Search for the cell housing the specified text and yield its (X, Y) center coordinate. 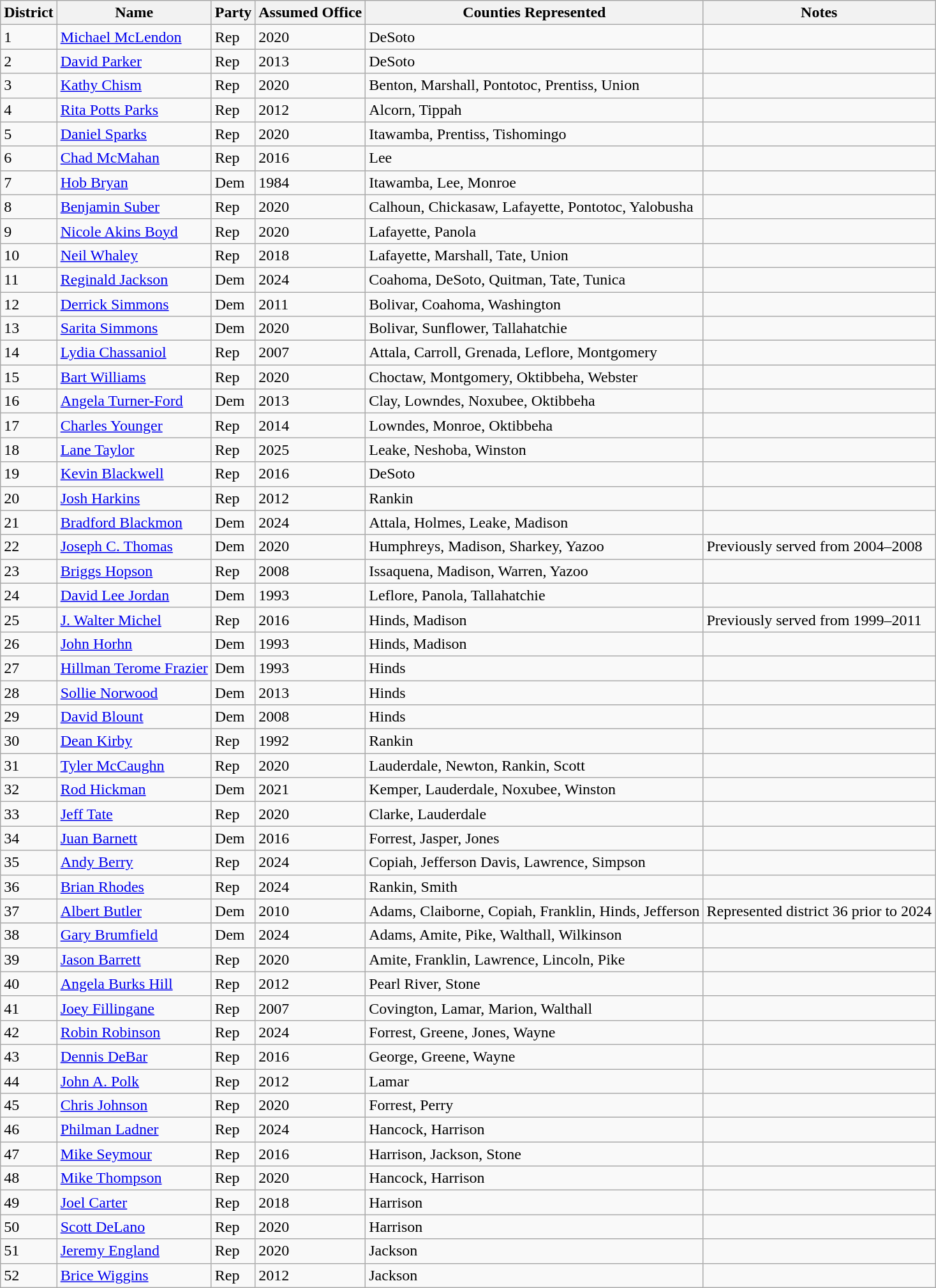
Benton, Marshall, Pontotoc, Prentiss, Union (535, 85)
Michael McLendon (134, 37)
Sarita Simmons (134, 329)
25 (29, 619)
15 (29, 377)
45 (29, 1106)
37 (29, 911)
21 (29, 522)
48 (29, 1178)
2011 (310, 304)
Lane Taylor (134, 450)
13 (29, 329)
Clarke, Lauderdale (535, 814)
District (29, 13)
Humphreys, Madison, Sharkey, Yazoo (535, 547)
1 (29, 37)
Coahoma, DeSoto, Quitman, Tate, Tunica (535, 279)
Kathy Chism (134, 85)
Benjamin Suber (134, 207)
David Parker (134, 61)
Derrick Simmons (134, 304)
11 (29, 279)
Dennis DeBar (134, 1056)
Robin Robinson (134, 1032)
Mike Seymour (134, 1154)
41 (29, 1008)
43 (29, 1056)
Lauderdale, Newton, Rankin, Scott (535, 766)
30 (29, 741)
Copiah, Jefferson Davis, Lawrence, Simpson (535, 862)
Kevin Blackwell (134, 474)
23 (29, 571)
5 (29, 134)
Attala, Carroll, Grenada, Leflore, Montgomery (535, 353)
Rita Potts Parks (134, 110)
Lafayette, Panola (535, 231)
Brice Wiggins (134, 1275)
Itawamba, Lee, Monroe (535, 182)
Bart Williams (134, 377)
Notes (819, 13)
Adams, Claiborne, Copiah, Franklin, Hinds, Jefferson (535, 911)
14 (29, 353)
1984 (310, 182)
Forrest, Perry (535, 1106)
Scott DeLano (134, 1227)
Counties Represented (535, 13)
Pearl River, Stone (535, 984)
Lafayette, Marshall, Tate, Union (535, 255)
Chad McMahan (134, 158)
50 (29, 1227)
Charles Younger (134, 426)
4 (29, 110)
Chris Johnson (134, 1106)
Hillman Terome Frazier (134, 668)
Rod Hickman (134, 790)
17 (29, 426)
35 (29, 862)
Alcorn, Tippah (535, 110)
Andy Berry (134, 862)
47 (29, 1154)
Joseph C. Thomas (134, 547)
Covington, Lamar, Marion, Walthall (535, 1008)
Jeff Tate (134, 814)
38 (29, 935)
7 (29, 182)
10 (29, 255)
Lamar (535, 1081)
Leflore, Panola, Tallahatchie (535, 595)
Rankin, Smith (535, 887)
Itawamba, Prentiss, Tishomingo (535, 134)
George, Greene, Wayne (535, 1056)
Harrison, Jackson, Stone (535, 1154)
Kemper, Lauderdale, Noxubee, Winston (535, 790)
Clay, Lowndes, Noxubee, Oktibbeha (535, 401)
44 (29, 1081)
Lee (535, 158)
24 (29, 595)
36 (29, 887)
33 (29, 814)
Adams, Amite, Pike, Walthall, Wilkinson (535, 935)
46 (29, 1130)
3 (29, 85)
John Horhn (134, 644)
Josh Harkins (134, 498)
J. Walter Michel (134, 619)
Juan Barnett (134, 838)
1992 (310, 741)
27 (29, 668)
Name (134, 13)
2025 (310, 450)
2 (29, 61)
Assumed Office (310, 13)
Brian Rhodes (134, 887)
Angela Turner-Ford (134, 401)
31 (29, 766)
Mike Thompson (134, 1178)
Jason Barrett (134, 959)
Reginald Jackson (134, 279)
34 (29, 838)
Sollie Norwood (134, 692)
6 (29, 158)
Amite, Franklin, Lawrence, Lincoln, Pike (535, 959)
32 (29, 790)
Daniel Sparks (134, 134)
2021 (310, 790)
Nicole Akins Boyd (134, 231)
Previously served from 2004–2008 (819, 547)
28 (29, 692)
Attala, Holmes, Leake, Madison (535, 522)
Forrest, Jasper, Jones (535, 838)
John A. Polk (134, 1081)
8 (29, 207)
39 (29, 959)
Represented district 36 prior to 2024 (819, 911)
Issaquena, Madison, Warren, Yazoo (535, 571)
29 (29, 717)
Choctaw, Montgomery, Oktibbeha, Webster (535, 377)
Tyler McCaughn (134, 766)
Angela Burks Hill (134, 984)
18 (29, 450)
Bradford Blackmon (134, 522)
Hob Bryan (134, 182)
49 (29, 1203)
52 (29, 1275)
12 (29, 304)
Calhoun, Chickasaw, Lafayette, Pontotoc, Yalobusha (535, 207)
Philman Ladner (134, 1130)
Briggs Hopson (134, 571)
40 (29, 984)
Bolivar, Coahoma, Washington (535, 304)
David Blount (134, 717)
16 (29, 401)
Neil Whaley (134, 255)
Previously served from 1999–2011 (819, 619)
Gary Brumfield (134, 935)
Lowndes, Monroe, Oktibbeha (535, 426)
22 (29, 547)
Joel Carter (134, 1203)
51 (29, 1251)
Albert Butler (134, 911)
26 (29, 644)
Bolivar, Sunflower, Tallahatchie (535, 329)
Lydia Chassaniol (134, 353)
19 (29, 474)
David Lee Jordan (134, 595)
2010 (310, 911)
2014 (310, 426)
Jeremy England (134, 1251)
Forrest, Greene, Jones, Wayne (535, 1032)
9 (29, 231)
20 (29, 498)
Dean Kirby (134, 741)
Party (233, 13)
42 (29, 1032)
Joey Fillingane (134, 1008)
Leake, Neshoba, Winston (535, 450)
